Provide the [x, y] coordinate of the cell's center where the given text is located.  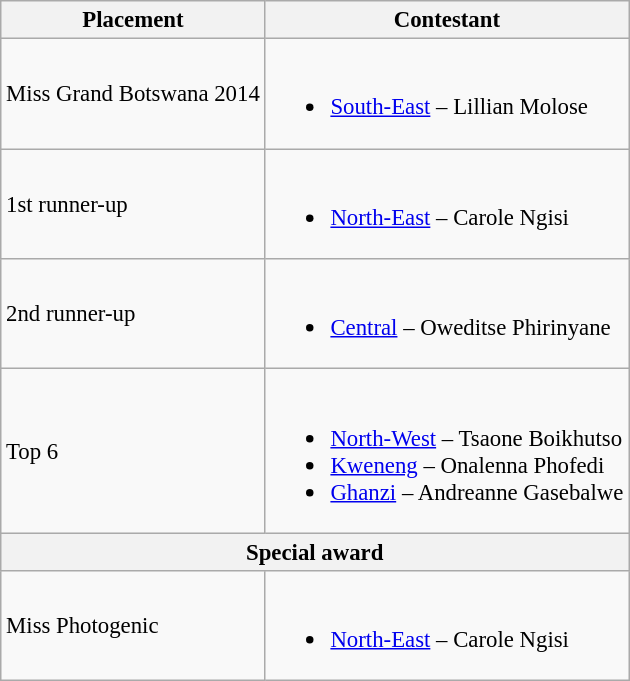
2nd runner-up [133, 314]
Placement [133, 20]
Top 6 [133, 451]
Miss Photogenic [133, 626]
South-East – Lillian Molose [446, 94]
Contestant [446, 20]
Miss Grand Botswana 2014 [133, 94]
Central – Oweditse Phirinyane [446, 314]
North-West – Tsaone BoikhutsoKweneng – Onalenna PhofediGhanzi – Andreanne Gasebalwe [446, 451]
1st runner-up [133, 204]
Special award [315, 552]
